Provide the [X, Y] coordinate of the cell's center where the given text is located.  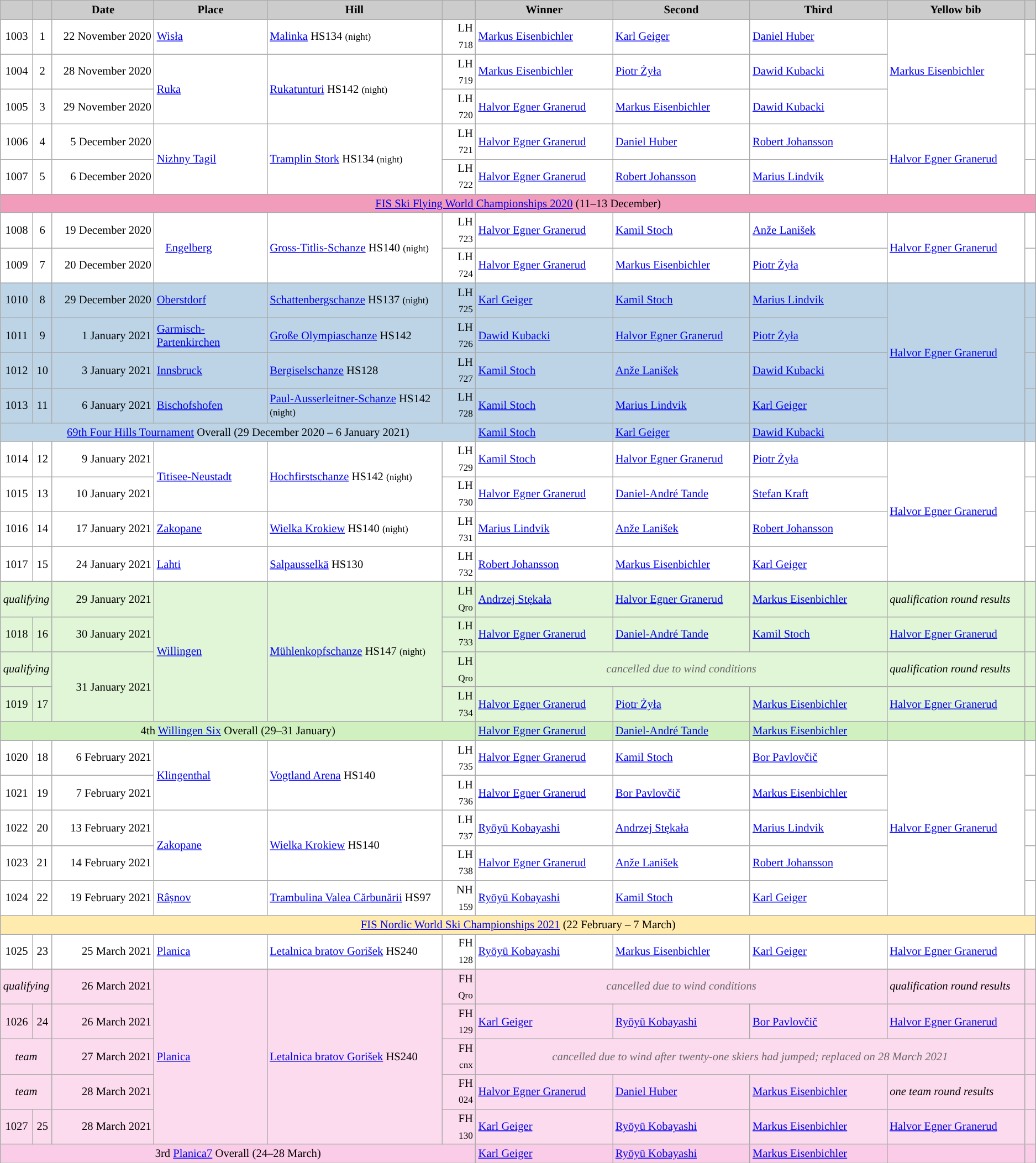
LH 737 [459, 828]
Garmisch-Partenkirchen [211, 335]
3 [42, 106]
FH 024 [459, 1092]
Second [681, 9]
1011 [17, 335]
25 [42, 1126]
1018 [17, 634]
Hill [354, 9]
1005 [17, 106]
Yellow bib [956, 9]
3 January 2021 [103, 370]
3rd Planica7 Overall (24–28 March) [238, 1153]
Engelberg [211, 248]
1027 [17, 1126]
19 December 2020 [103, 230]
27 March 2021 [103, 1056]
Salpausselkä HS130 [354, 564]
1022 [17, 828]
1003 [17, 36]
9 January 2021 [103, 459]
24 [42, 1021]
Place [211, 9]
Titisee-Neustadt [211, 476]
5 December 2020 [103, 141]
1013 [17, 406]
1025 [17, 951]
Third [818, 9]
LH 729 [459, 459]
FH 130 [459, 1126]
7 [42, 265]
1020 [17, 758]
1 January 2021 [103, 335]
LH 738 [459, 863]
Oberstdorf [211, 301]
LH 736 [459, 792]
22 November 2020 [103, 36]
Winner [544, 9]
Tramplin Stork HS134 (night) [354, 159]
Vogtland Arena HS140 [354, 776]
Râșnov [211, 897]
16 [42, 634]
LH 727 [459, 370]
LH 735 [459, 758]
6 December 2020 [103, 177]
69th Four Hills Tournament Overall (29 December 2020 – 6 January 2021) [238, 432]
31 January 2021 [103, 686]
21 [42, 863]
6 [42, 230]
LH 724 [459, 265]
19 February 2021 [103, 897]
Bergiselschanze HS128 [354, 370]
FH Qro [459, 987]
Wisła [211, 36]
Innsbruck [211, 370]
LH 718 [459, 36]
25 March 2021 [103, 951]
1007 [17, 177]
Schattenbergschanze HS137 (night) [354, 301]
LH 722 [459, 177]
LH 720 [459, 106]
FIS Nordic World Ski Championships 2021 (22 February – 7 March) [518, 924]
one team round results [956, 1092]
23 [42, 951]
1016 [17, 529]
Bischofshofen [211, 406]
30 January 2021 [103, 634]
Wielka Krokiew HS140 [354, 845]
18 [42, 758]
LH 730 [459, 494]
22 [42, 897]
1004 [17, 72]
13 [42, 494]
1024 [17, 897]
LH 728 [459, 406]
2 [42, 72]
FH 129 [459, 1021]
Paul-Ausserleitner-Schanze HS142 (night) [354, 406]
1006 [17, 141]
20 [42, 828]
20 December 2020 [103, 265]
24 January 2021 [103, 564]
FH cnx [459, 1056]
Nizhny Tagil [211, 159]
Stefan Kraft [818, 494]
8 [42, 301]
6 January 2021 [103, 406]
LH 719 [459, 72]
1014 [17, 459]
LH 731 [459, 529]
FIS Ski Flying World Championships 2020 (11–13 December) [518, 203]
1021 [17, 792]
10 January 2021 [103, 494]
1019 [17, 704]
LH 726 [459, 335]
Date [103, 9]
1010 [17, 301]
1017 [17, 564]
9 [42, 335]
17 [42, 704]
Rukatunturi HS142 (night) [354, 90]
4 [42, 141]
LH 723 [459, 230]
FH 128 [459, 951]
29 November 2020 [103, 106]
Klingenthal [211, 776]
6 February 2021 [103, 758]
1015 [17, 494]
1 [42, 36]
14 [42, 529]
5 [42, 177]
1026 [17, 1021]
10 [42, 370]
NH 159 [459, 897]
19 [42, 792]
LH 734 [459, 704]
11 [42, 406]
Wielka Krokiew HS140 (night) [354, 529]
Ruka [211, 90]
1023 [17, 863]
Lahti [211, 564]
Hochfirstschanze HS142 (night) [354, 476]
1012 [17, 370]
28 November 2020 [103, 72]
12 [42, 459]
Große Olympiaschanze HS142 [354, 335]
17 January 2021 [103, 529]
Mühlenkopfschanze HS147 (night) [354, 651]
4th Willingen Six Overall (29–31 January) [238, 731]
Gross-Titlis-Schanze HS140 (night) [354, 248]
7 February 2021 [103, 792]
cancelled due to wind after twenty-one skiers had jumped; replaced on 28 March 2021 [750, 1056]
LH 733 [459, 634]
LH 721 [459, 141]
Trambulina Valea Cărbunării HS97 [354, 897]
13 February 2021 [103, 828]
LH 732 [459, 564]
14 February 2021 [103, 863]
Malinka HS134 (night) [354, 36]
29 December 2020 [103, 301]
1009 [17, 265]
LH 725 [459, 301]
29 January 2021 [103, 599]
15 [42, 564]
1008 [17, 230]
Willingen [211, 651]
